Search for the cell housing the specified text and yield its [x, y] center coordinate. 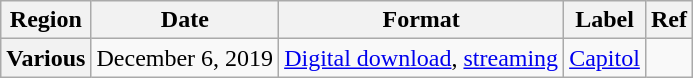
Date [185, 20]
Capitol [605, 58]
Ref [668, 20]
Digital download, streaming [422, 58]
December 6, 2019 [185, 58]
Region [46, 20]
Label [605, 20]
Various [46, 58]
Format [422, 20]
